Find where the given text appears and provide that cell's center as (X, Y) coordinate. 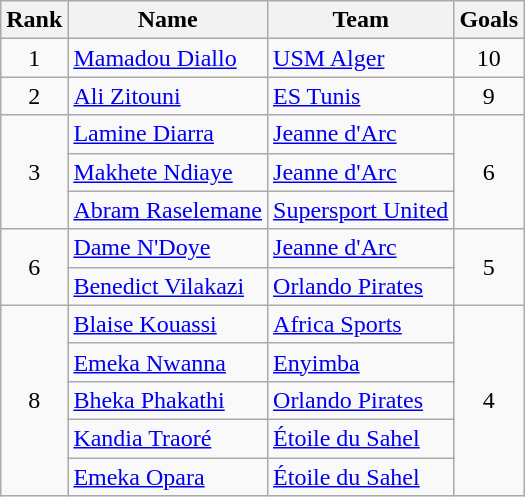
Kandia Traoré (168, 438)
10 (489, 58)
5 (489, 267)
Enyimba (361, 362)
8 (34, 400)
4 (489, 400)
USM Alger (361, 58)
Makhete Ndiaye (168, 172)
Name (168, 20)
Africa Sports (361, 324)
Lamine Diarra (168, 134)
Ali Zitouni (168, 96)
Abram Raselemane (168, 210)
Blaise Kouassi (168, 324)
Rank (34, 20)
Team (361, 20)
ES Tunis (361, 96)
Dame N'Doye (168, 248)
Mamadou Diallo (168, 58)
2 (34, 96)
Goals (489, 20)
Supersport United (361, 210)
Emeka Opara (168, 477)
Emeka Nwanna (168, 362)
3 (34, 172)
Bheka Phakathi (168, 400)
9 (489, 96)
1 (34, 58)
Benedict Vilakazi (168, 286)
